Return the [X, Y] coordinate for the center point of the cell that contains the specified text.  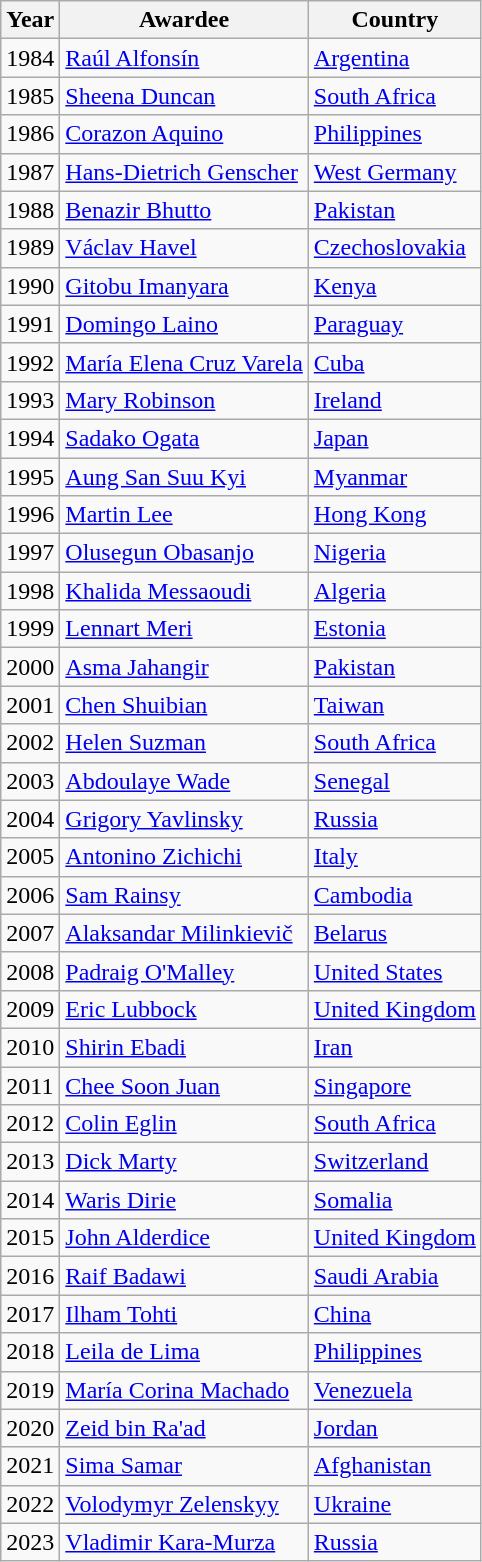
Volodymyr Zelenskyy [184, 1504]
Ireland [394, 400]
Chen Shuibian [184, 705]
María Elena Cruz Varela [184, 362]
Saudi Arabia [394, 1276]
Grigory Yavlinsky [184, 819]
Corazon Aquino [184, 134]
Abdoulaye Wade [184, 781]
Asma Jahangir [184, 667]
1999 [30, 629]
Venezuela [394, 1390]
2007 [30, 933]
Year [30, 20]
2008 [30, 971]
Martin Lee [184, 515]
1984 [30, 58]
Iran [394, 1047]
Václav Havel [184, 248]
Ilham Tohti [184, 1314]
1986 [30, 134]
Cambodia [394, 895]
2016 [30, 1276]
Afghanistan [394, 1466]
1997 [30, 553]
2015 [30, 1238]
Belarus [394, 933]
Eric Lubbock [184, 1009]
1991 [30, 324]
Helen Suzman [184, 743]
1988 [30, 210]
2017 [30, 1314]
1994 [30, 438]
Awardee [184, 20]
Sam Rainsy [184, 895]
Myanmar [394, 477]
2009 [30, 1009]
1996 [30, 515]
China [394, 1314]
Somalia [394, 1200]
John Alderdice [184, 1238]
Italy [394, 857]
Paraguay [394, 324]
1993 [30, 400]
Dick Marty [184, 1162]
Algeria [394, 591]
Japan [394, 438]
Ukraine [394, 1504]
1998 [30, 591]
Jordan [394, 1428]
Domingo Laino [184, 324]
Sheena Duncan [184, 96]
María Corina Machado [184, 1390]
Benazir Bhutto [184, 210]
Hans-Dietrich Genscher [184, 172]
2005 [30, 857]
2018 [30, 1352]
1987 [30, 172]
Waris Dirie [184, 1200]
Raúl Alfonsín [184, 58]
Gitobu Imanyara [184, 286]
Zeid bin Ra'ad [184, 1428]
2006 [30, 895]
Czechoslovakia [394, 248]
Kenya [394, 286]
Alaksandar Milinkievič [184, 933]
Hong Kong [394, 515]
2010 [30, 1047]
Nigeria [394, 553]
2012 [30, 1124]
1992 [30, 362]
West Germany [394, 172]
Aung San Suu Kyi [184, 477]
Cuba [394, 362]
Chee Soon Juan [184, 1085]
Colin Eglin [184, 1124]
2023 [30, 1542]
Raif Badawi [184, 1276]
2000 [30, 667]
United States [394, 971]
Vladimir Kara-Murza [184, 1542]
Olusegun Obasanjo [184, 553]
Shirin Ebadi [184, 1047]
Taiwan [394, 705]
Leila de Lima [184, 1352]
Country [394, 20]
1990 [30, 286]
2019 [30, 1390]
1985 [30, 96]
1995 [30, 477]
2013 [30, 1162]
Singapore [394, 1085]
Sadako Ogata [184, 438]
2002 [30, 743]
2003 [30, 781]
Argentina [394, 58]
2020 [30, 1428]
Lennart Meri [184, 629]
Khalida Messaoudi [184, 591]
Switzerland [394, 1162]
Senegal [394, 781]
Estonia [394, 629]
2022 [30, 1504]
Antonino Zichichi [184, 857]
2011 [30, 1085]
Padraig O'Malley [184, 971]
2004 [30, 819]
2014 [30, 1200]
Sima Samar [184, 1466]
2001 [30, 705]
Mary Robinson [184, 400]
1989 [30, 248]
2021 [30, 1466]
